Determine the (X, Y) coordinate at the center of the cell enclosing the given text.  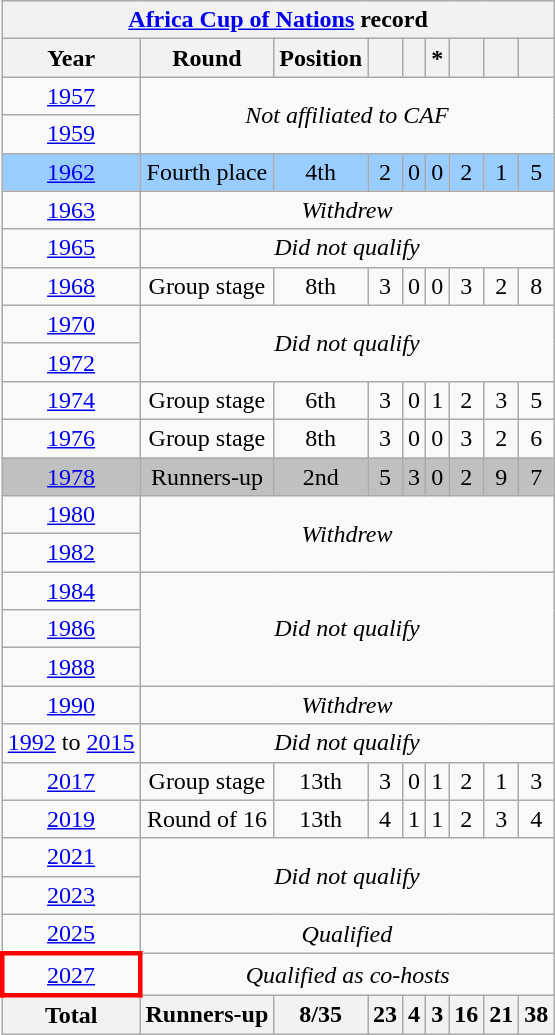
2nd (321, 477)
7 (536, 477)
Fourth place (207, 172)
2021 (71, 857)
2023 (71, 895)
2019 (71, 819)
4th (321, 172)
6th (321, 400)
1988 (71, 667)
8/35 (321, 1015)
1982 (71, 553)
1970 (71, 324)
2025 (71, 934)
Round (207, 58)
38 (536, 1015)
Position (321, 58)
1972 (71, 362)
8 (536, 286)
Qualified as co-hosts (347, 974)
2017 (71, 781)
1963 (71, 210)
Round of 16 (207, 819)
Africa Cup of Nations record (278, 20)
1974 (71, 400)
1984 (71, 591)
6 (536, 438)
9 (502, 477)
1959 (71, 134)
* (438, 58)
1978 (71, 477)
1986 (71, 629)
Year (71, 58)
1990 (71, 705)
23 (386, 1015)
1968 (71, 286)
1976 (71, 438)
1980 (71, 515)
1992 to 2015 (71, 743)
1957 (71, 96)
Qualified (347, 934)
Total (71, 1015)
2027 (71, 974)
Not affiliated to CAF (347, 115)
21 (502, 1015)
1962 (71, 172)
16 (466, 1015)
1965 (71, 248)
